Capture the cell that displays the provided text and extract its (X, Y) central coordinate. 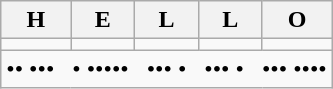
•• ••• • ••••• ••• • ••• • ••• •••• (167, 69)
E (103, 20)
O (297, 20)
H (36, 20)
